Find where the given text appears and provide that cell's center as (x, y) coordinate. 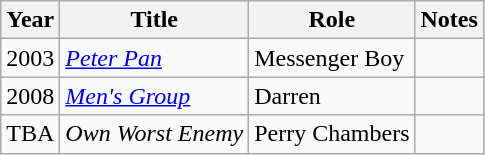
Peter Pan (154, 58)
Role (332, 20)
Year (30, 20)
Own Worst Enemy (154, 134)
Title (154, 20)
2008 (30, 96)
Notes (449, 20)
Darren (332, 96)
2003 (30, 58)
Messenger Boy (332, 58)
Perry Chambers (332, 134)
TBA (30, 134)
Men's Group (154, 96)
